Extract the (x, y) coordinate from the center of the cell holding the provided text.  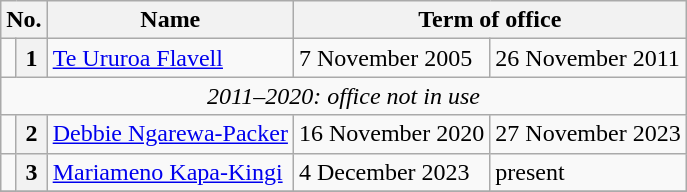
16 November 2020 (391, 134)
26 November 2011 (588, 58)
Mariameno Kapa-Kingi (170, 172)
2011–2020: office not in use (344, 96)
Term of office (490, 20)
4 December 2023 (391, 172)
1 (32, 58)
2 (32, 134)
Debbie Ngarewa-Packer (170, 134)
No. (24, 20)
3 (32, 172)
27 November 2023 (588, 134)
present (588, 172)
Name (170, 20)
Te Ururoa Flavell (170, 58)
7 November 2005 (391, 58)
